Identify which cell holds the provided text, then report its [x, y] central coordinate. 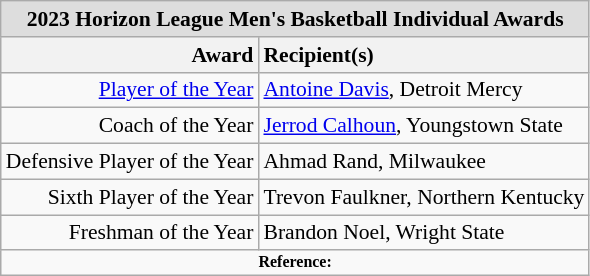
Player of the Year [130, 90]
Coach of the Year [130, 126]
Reference: [296, 263]
Antoine Davis, Detroit Mercy [424, 90]
Trevon Faulkner, Northern Kentucky [424, 197]
Brandon Noel, Wright State [424, 233]
Defensive Player of the Year [130, 162]
Recipient(s) [424, 55]
Jerrod Calhoun, Youngstown State [424, 126]
Freshman of the Year [130, 233]
Award [130, 55]
2023 Horizon League Men's Basketball Individual Awards [296, 19]
Sixth Player of the Year [130, 197]
Ahmad Rand, Milwaukee [424, 162]
